Extract the (x, y) coordinate from the center of the cell holding the provided text.  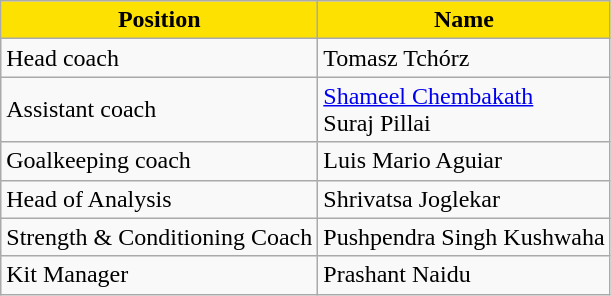
Head of Analysis (160, 199)
Position (160, 20)
Goalkeeping coach (160, 161)
Name (464, 20)
Assistant coach (160, 110)
Tomasz Tchórz (464, 58)
Prashant Naidu (464, 275)
Shameel Chembakath Suraj Pillai (464, 110)
Head coach (160, 58)
Luis Mario Aguiar (464, 161)
Kit Manager (160, 275)
Pushpendra Singh Kushwaha (464, 237)
Shrivatsa Joglekar (464, 199)
Strength & Conditioning Coach (160, 237)
